Pinpoint the cell where the given text exists, returning its [X, Y] midpoint coordinate. 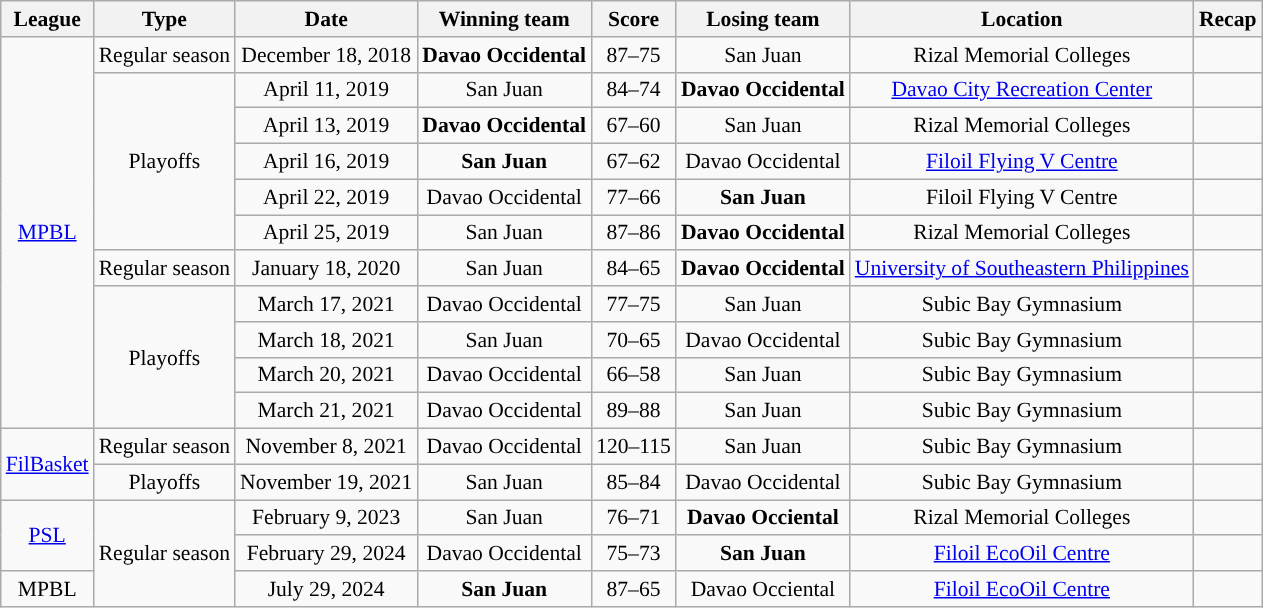
University of Southeastern Philippines [1022, 269]
89–88 [634, 411]
Date [326, 19]
Type [164, 19]
87–75 [634, 55]
87–65 [634, 589]
November 8, 2021 [326, 447]
March 21, 2021 [326, 411]
FilBasket [48, 464]
76–71 [634, 518]
February 9, 2023 [326, 518]
Score [634, 19]
85–84 [634, 482]
84–65 [634, 269]
April 22, 2019 [326, 197]
Losing team [763, 19]
League [48, 19]
87–86 [634, 233]
March 18, 2021 [326, 340]
84–74 [634, 90]
75–73 [634, 554]
Recap [1228, 19]
Davao City Recreation Center [1022, 90]
November 19, 2021 [326, 482]
February 29, 2024 [326, 554]
77–75 [634, 304]
March 20, 2021 [326, 375]
April 16, 2019 [326, 162]
March 17, 2021 [326, 304]
April 25, 2019 [326, 233]
PSL [48, 536]
December 18, 2018 [326, 55]
67–60 [634, 126]
66–58 [634, 375]
120–115 [634, 447]
Location [1022, 19]
July 29, 2024 [326, 589]
April 11, 2019 [326, 90]
70–65 [634, 340]
Winning team [504, 19]
April 13, 2019 [326, 126]
67–62 [634, 162]
77–66 [634, 197]
January 18, 2020 [326, 269]
